Provide the (X, Y) coordinate of the cell's center where the given text is located.  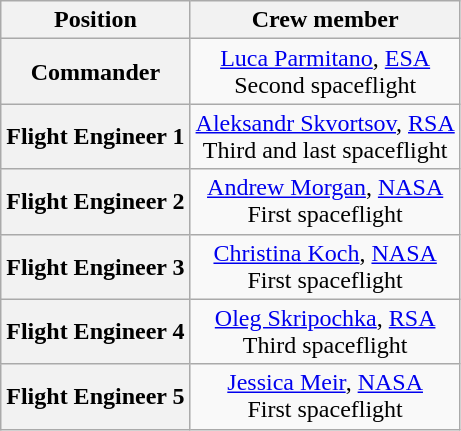
Commander (96, 72)
Andrew Morgan, NASAFirst spaceflight (325, 202)
Flight Engineer 3 (96, 266)
Flight Engineer 2 (96, 202)
Christina Koch, NASAFirst spaceflight (325, 266)
Oleg Skripochka, RSAThird spaceflight (325, 332)
Aleksandr Skvortsov, RSAThird and last spaceflight (325, 136)
Flight Engineer 5 (96, 396)
Crew member (325, 20)
Position (96, 20)
Jessica Meir, NASAFirst spaceflight (325, 396)
Flight Engineer 1 (96, 136)
Flight Engineer 4 (96, 332)
Luca Parmitano, ESASecond spaceflight (325, 72)
